Extract the (X, Y) coordinate from the center of the cell holding the provided text.  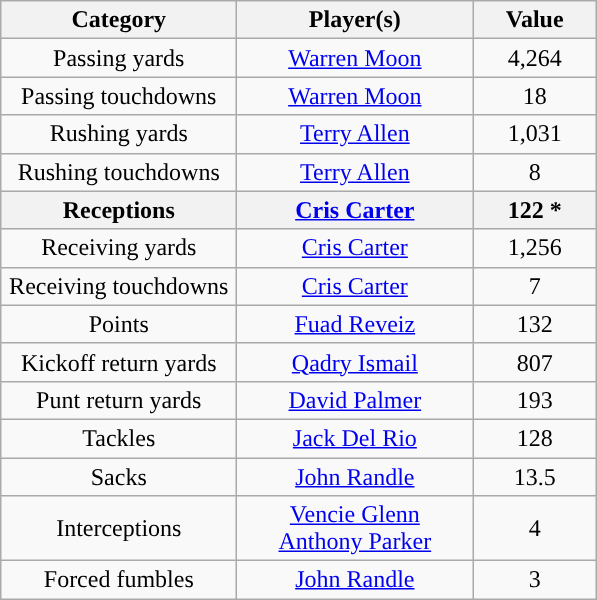
Category (119, 20)
7 (535, 286)
Tackles (119, 438)
Vencie Glenn Anthony Parker (355, 528)
Rushing yards (119, 134)
Interceptions (119, 528)
807 (535, 362)
Receptions (119, 210)
Rushing touchdowns (119, 172)
Value (535, 20)
Receiving yards (119, 248)
3 (535, 580)
1,031 (535, 134)
Kickoff return yards (119, 362)
Fuad Reveiz (355, 324)
132 (535, 324)
122 * (535, 210)
128 (535, 438)
Punt return yards (119, 400)
13.5 (535, 477)
Player(s) (355, 20)
193 (535, 400)
David Palmer (355, 400)
4 (535, 528)
Passing yards (119, 58)
Points (119, 324)
4,264 (535, 58)
18 (535, 96)
Forced fumbles (119, 580)
Jack Del Rio (355, 438)
Qadry Ismail (355, 362)
1,256 (535, 248)
Passing touchdowns (119, 96)
Sacks (119, 477)
8 (535, 172)
Receiving touchdowns (119, 286)
